Identify which cell holds the provided text, then report its [x, y] central coordinate. 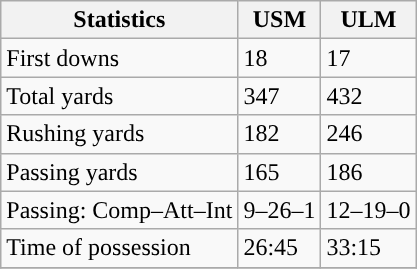
165 [280, 172]
18 [280, 58]
432 [368, 96]
Rushing yards [120, 134]
ULM [368, 20]
186 [368, 172]
182 [280, 134]
Passing yards [120, 172]
Statistics [120, 20]
246 [368, 134]
12–19–0 [368, 210]
9–26–1 [280, 210]
Time of possession [120, 248]
Passing: Comp–Att–Int [120, 210]
17 [368, 58]
26:45 [280, 248]
347 [280, 96]
USM [280, 20]
First downs [120, 58]
Total yards [120, 96]
33:15 [368, 248]
